Extract the [x, y] coordinate from the center of the cell holding the provided text.  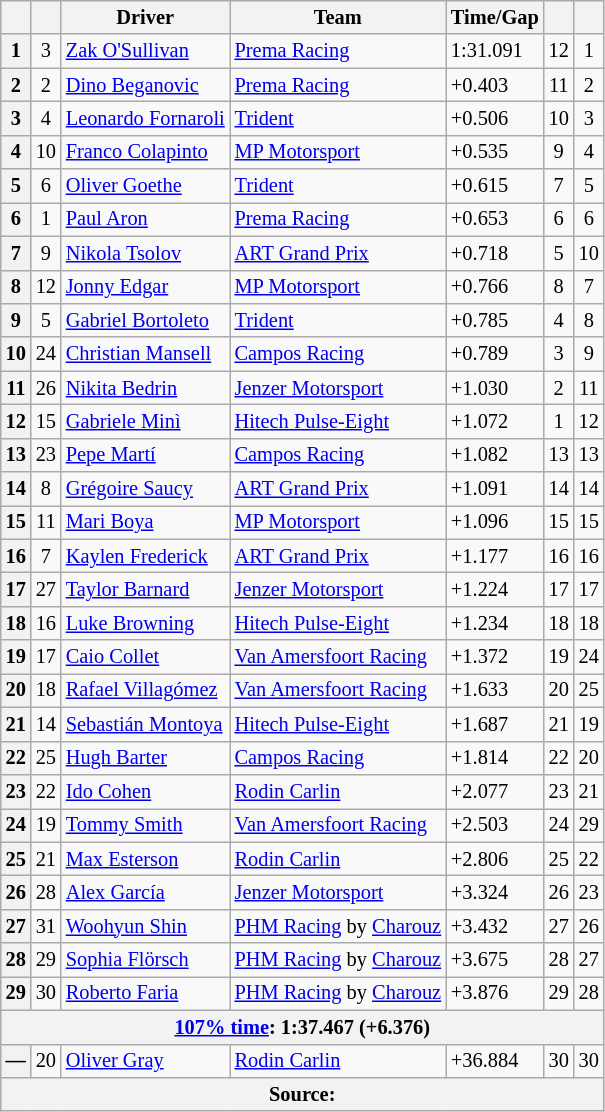
Nikita Bedrin [146, 388]
+1.372 [495, 657]
+0.615 [495, 186]
+0.718 [495, 253]
+1.096 [495, 522]
Pepe Martí [146, 455]
Sophia Flörsch [146, 960]
Mari Boya [146, 522]
Franco Colapinto [146, 152]
+0.766 [495, 287]
+1.234 [495, 623]
Source: [302, 1094]
Caio Collet [146, 657]
Tommy Smith [146, 825]
+2.503 [495, 825]
Hugh Barter [146, 758]
Taylor Barnard [146, 589]
+0.785 [495, 320]
+3.432 [495, 926]
+0.653 [495, 219]
Luke Browning [146, 623]
Leonardo Fornaroli [146, 118]
107% time: 1:37.467 (+6.376) [302, 1027]
Nikola Tsolov [146, 253]
+2.077 [495, 791]
+0.403 [495, 85]
Sebastián Montoya [146, 724]
— [16, 1061]
+3.675 [495, 960]
Oliver Gray [146, 1061]
Time/Gap [495, 17]
+1.633 [495, 690]
+3.324 [495, 892]
Dino Beganovic [146, 85]
+2.806 [495, 859]
1:31.091 [495, 51]
+1.082 [495, 455]
+0.535 [495, 152]
Driver [146, 17]
Alex García [146, 892]
Gabriele Minì [146, 421]
Zak O'Sullivan [146, 51]
+3.876 [495, 993]
Roberto Faria [146, 993]
+1.814 [495, 758]
+1.091 [495, 489]
Kaylen Frederick [146, 556]
Rafael Villagómez [146, 690]
+1.177 [495, 556]
Team [338, 17]
+0.789 [495, 354]
Woohyun Shin [146, 926]
Oliver Goethe [146, 186]
+1.224 [495, 589]
Jonny Edgar [146, 287]
+1.030 [495, 388]
Christian Mansell [146, 354]
+1.072 [495, 421]
Ido Cohen [146, 791]
Max Esterson [146, 859]
Paul Aron [146, 219]
31 [46, 926]
+1.687 [495, 724]
Grégoire Saucy [146, 489]
+0.506 [495, 118]
+36.884 [495, 1061]
Gabriel Bortoleto [146, 320]
